For the text-containing cell, return its midpoint in (X, Y) coordinate format. 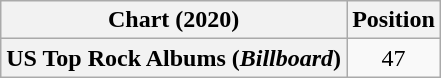
Chart (2020) (174, 20)
US Top Rock Albums (Billboard) (174, 58)
47 (394, 58)
Position (394, 20)
